Provide the [x, y] coordinate of the cell's center where the given text is located.  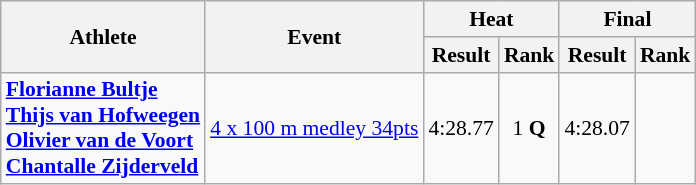
Athlete [103, 36]
Heat [491, 19]
4:28.77 [460, 128]
Final [627, 19]
4 x 100 m medley 34pts [314, 128]
1 Q [530, 128]
Event [314, 36]
Florianne BultjeThijs van HofweegenOlivier van de VoortChantalle Zijderveld [103, 128]
4:28.07 [596, 128]
